Pinpoint the cell where the given text exists, returning its [x, y] midpoint coordinate. 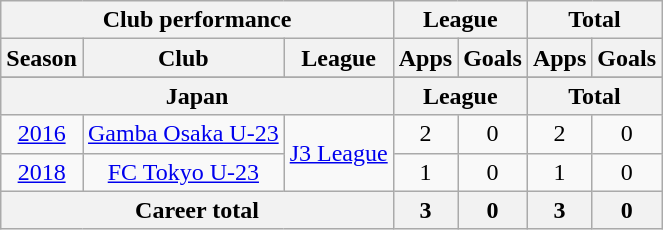
Club [183, 58]
2018 [42, 172]
Gamba Osaka U-23 [183, 134]
Japan [197, 96]
2016 [42, 134]
Club performance [197, 20]
FC Tokyo U-23 [183, 172]
J3 League [338, 153]
Career total [197, 210]
Season [42, 58]
